Search for the cell housing the specified text and yield its (X, Y) center coordinate. 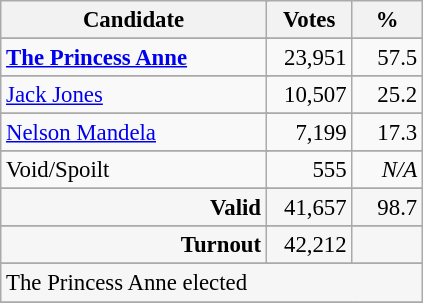
25.2 (388, 95)
42,212 (309, 245)
Void/Spoilt (134, 170)
57.5 (388, 58)
17.3 (388, 133)
Nelson Mandela (134, 133)
The Princess Anne (134, 58)
Turnout (134, 245)
N/A (388, 170)
555 (309, 170)
98.7 (388, 208)
7,199 (309, 133)
23,951 (309, 58)
Candidate (134, 20)
41,657 (309, 208)
% (388, 20)
Valid (134, 208)
Jack Jones (134, 95)
10,507 (309, 95)
Votes (309, 20)
The Princess Anne elected (212, 283)
